Scan for the cell matching the given text and deliver its [X, Y] coordinate at center. 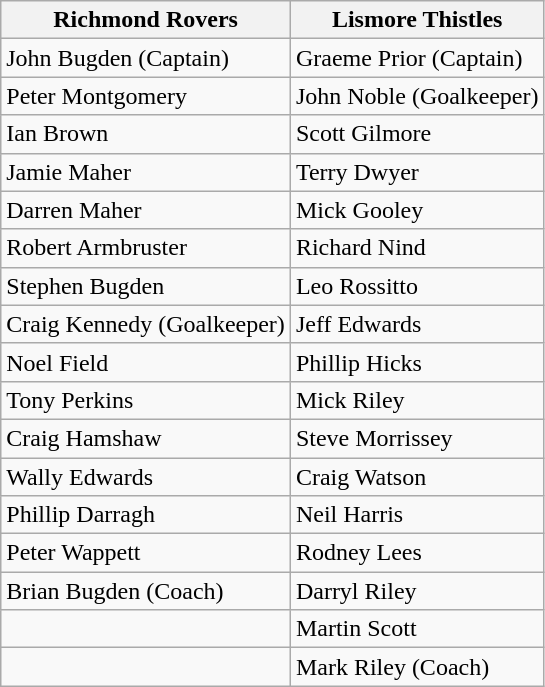
Martin Scott [417, 629]
Terry Dwyer [417, 172]
Brian Bugden (Coach) [146, 591]
Ian Brown [146, 134]
Mark Riley (Coach) [417, 667]
Jeff Edwards [417, 324]
Darryl Riley [417, 591]
Richard Nind [417, 248]
Craig Watson [417, 477]
Graeme Prior (Captain) [417, 58]
Phillip Hicks [417, 362]
Rodney Lees [417, 553]
Tony Perkins [146, 400]
Richmond Rovers [146, 20]
Neil Harris [417, 515]
Leo Rossitto [417, 286]
Jamie Maher [146, 172]
Robert Armbruster [146, 248]
John Noble (Goalkeeper) [417, 96]
Mick Gooley [417, 210]
Lismore Thistles [417, 20]
Peter Montgomery [146, 96]
Stephen Bugden [146, 286]
Craig Kennedy (Goalkeeper) [146, 324]
Steve Morrissey [417, 438]
Craig Hamshaw [146, 438]
Scott Gilmore [417, 134]
Mick Riley [417, 400]
Wally Edwards [146, 477]
Darren Maher [146, 210]
John Bugden (Captain) [146, 58]
Peter Wappett [146, 553]
Phillip Darragh [146, 515]
Noel Field [146, 362]
